Return (X, Y) of the center of cell containing provided text 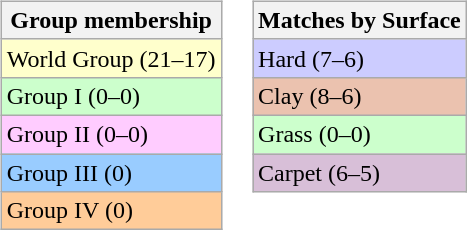
Carpet (6–5) (360, 173)
Matches by Surface (360, 20)
Group membership (111, 20)
Group I (0–0) (111, 96)
Group III (0) (111, 173)
Grass (0–0) (360, 134)
Group IV (0) (111, 211)
Group II (0–0) (111, 134)
Clay (8–6) (360, 96)
Hard (7–6) (360, 58)
World Group (21–17) (111, 58)
